Scan for the cell matching the given text and deliver its (x, y) coordinate at center. 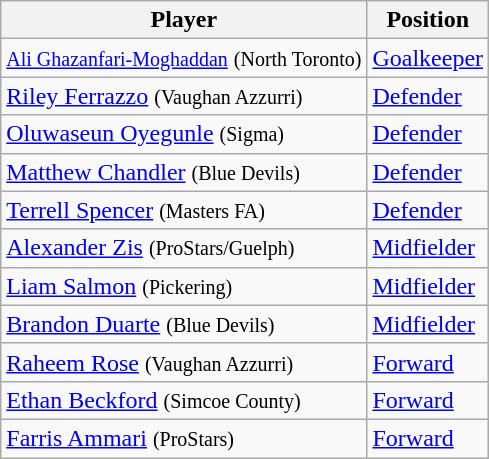
Matthew Chandler (Blue Devils) (184, 172)
Player (184, 20)
Alexander Zis (ProStars/Guelph) (184, 248)
Brandon Duarte (Blue Devils) (184, 324)
Riley Ferrazzo (Vaughan Azzurri) (184, 96)
Oluwaseun Oyegunle (Sigma) (184, 134)
Ali Ghazanfari-Moghaddan (North Toronto) (184, 58)
Raheem Rose (Vaughan Azzurri) (184, 362)
Goalkeeper (428, 58)
Ethan Beckford (Simcoe County) (184, 400)
Terrell Spencer (Masters FA) (184, 210)
Farris Ammari (ProStars) (184, 438)
Position (428, 20)
Liam Salmon (Pickering) (184, 286)
